Return the (X, Y) coordinate for the center point of the cell that contains the specified text.  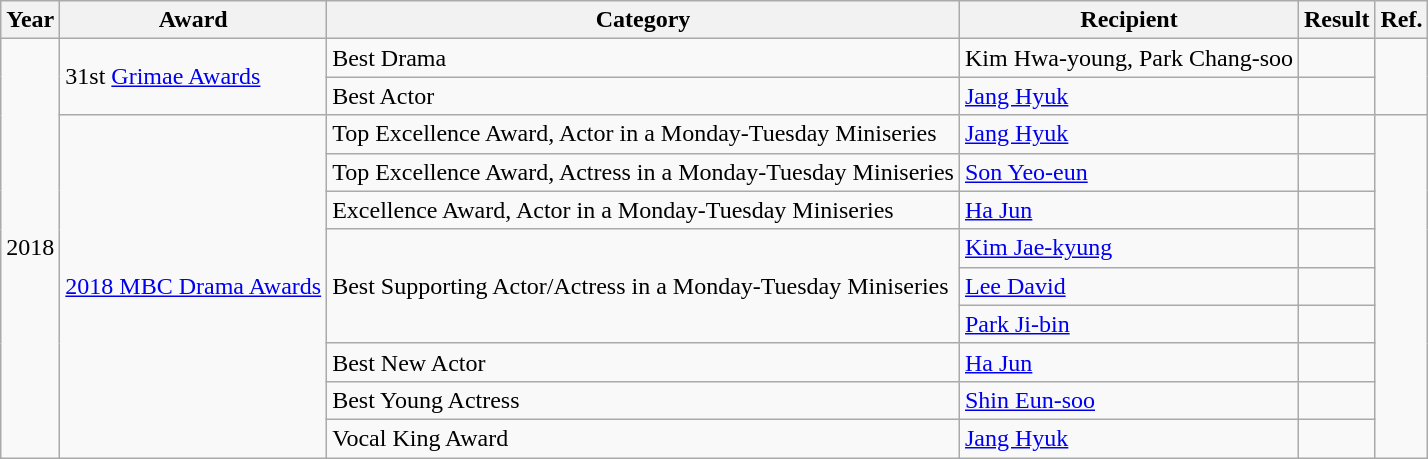
Recipient (1128, 20)
2018 (30, 248)
Year (30, 20)
Ref. (1402, 20)
Park Ji-bin (1128, 324)
Top Excellence Award, Actress in a Monday-Tuesday Miniseries (644, 172)
Best Young Actress (644, 400)
Best Actor (644, 96)
2018 MBC Drama Awards (194, 286)
Kim Jae-kyung (1128, 248)
Result (1337, 20)
Best Drama (644, 58)
31st Grimae Awards (194, 77)
Top Excellence Award, Actor in a Monday-Tuesday Miniseries (644, 134)
Excellence Award, Actor in a Monday-Tuesday Miniseries (644, 210)
Kim Hwa-young, Park Chang-soo (1128, 58)
Award (194, 20)
Son Yeo-eun (1128, 172)
Lee David (1128, 286)
Vocal King Award (644, 438)
Best New Actor (644, 362)
Best Supporting Actor/Actress in a Monday-Tuesday Miniseries (644, 286)
Category (644, 20)
Shin Eun-soo (1128, 400)
